Capture the cell that displays the provided text and extract its [x, y] central coordinate. 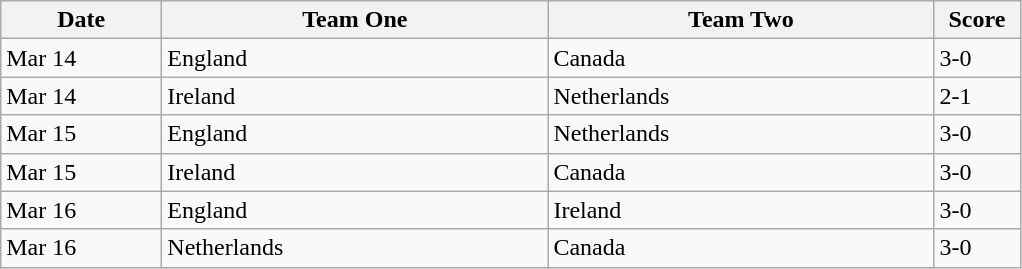
Score [977, 20]
2-1 [977, 96]
Team Two [741, 20]
Team One [355, 20]
Date [82, 20]
